For the text-containing cell, return its midpoint in (X, Y) coordinate format. 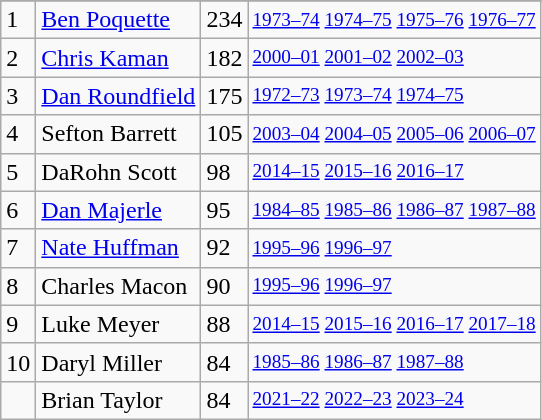
2014–15 2015–16 2016–17 (394, 172)
Brian Taylor (118, 400)
105 (224, 134)
88 (224, 324)
Chris Kaman (118, 58)
234 (224, 20)
2014–15 2015–16 2016–17 2017–18 (394, 324)
4 (18, 134)
Nate Huffman (118, 248)
1972–73 1973–74 1974–75 (394, 96)
8 (18, 286)
1984–85 1985–86 1986–87 1987–88 (394, 210)
Daryl Miller (118, 362)
5 (18, 172)
2003–04 2004–05 2005–06 2006–07 (394, 134)
90 (224, 286)
9 (18, 324)
175 (224, 96)
7 (18, 248)
6 (18, 210)
1973–74 1974–75 1975–76 1976–77 (394, 20)
1 (18, 20)
Charles Macon (118, 286)
182 (224, 58)
Dan Roundfield (118, 96)
Dan Majerle (118, 210)
Sefton Barrett (118, 134)
10 (18, 362)
92 (224, 248)
95 (224, 210)
2 (18, 58)
Luke Meyer (118, 324)
2021–22 2022–23 2023–24 (394, 400)
98 (224, 172)
3 (18, 96)
Ben Poquette (118, 20)
DaRohn Scott (118, 172)
1985–86 1986–87 1987–88 (394, 362)
2000–01 2001–02 2002–03 (394, 58)
